Output the (X, Y) coordinate of the center of the cell containing the given text.  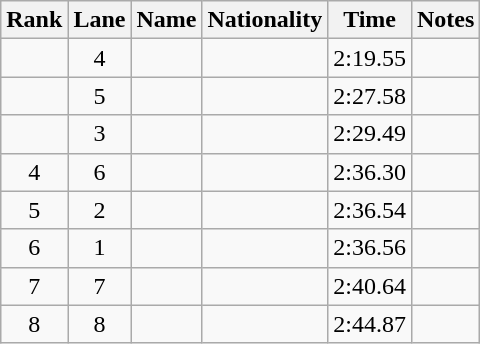
2:40.64 (370, 286)
Lane (100, 20)
2:29.49 (370, 134)
3 (100, 134)
2:36.54 (370, 210)
1 (100, 248)
2:19.55 (370, 58)
2:36.56 (370, 248)
Nationality (265, 20)
Rank (34, 20)
2:44.87 (370, 324)
Name (166, 20)
Notes (445, 20)
Time (370, 20)
2:36.30 (370, 172)
2 (100, 210)
2:27.58 (370, 96)
